Determine the [x, y] coordinate at the center of the cell enclosing the given text.  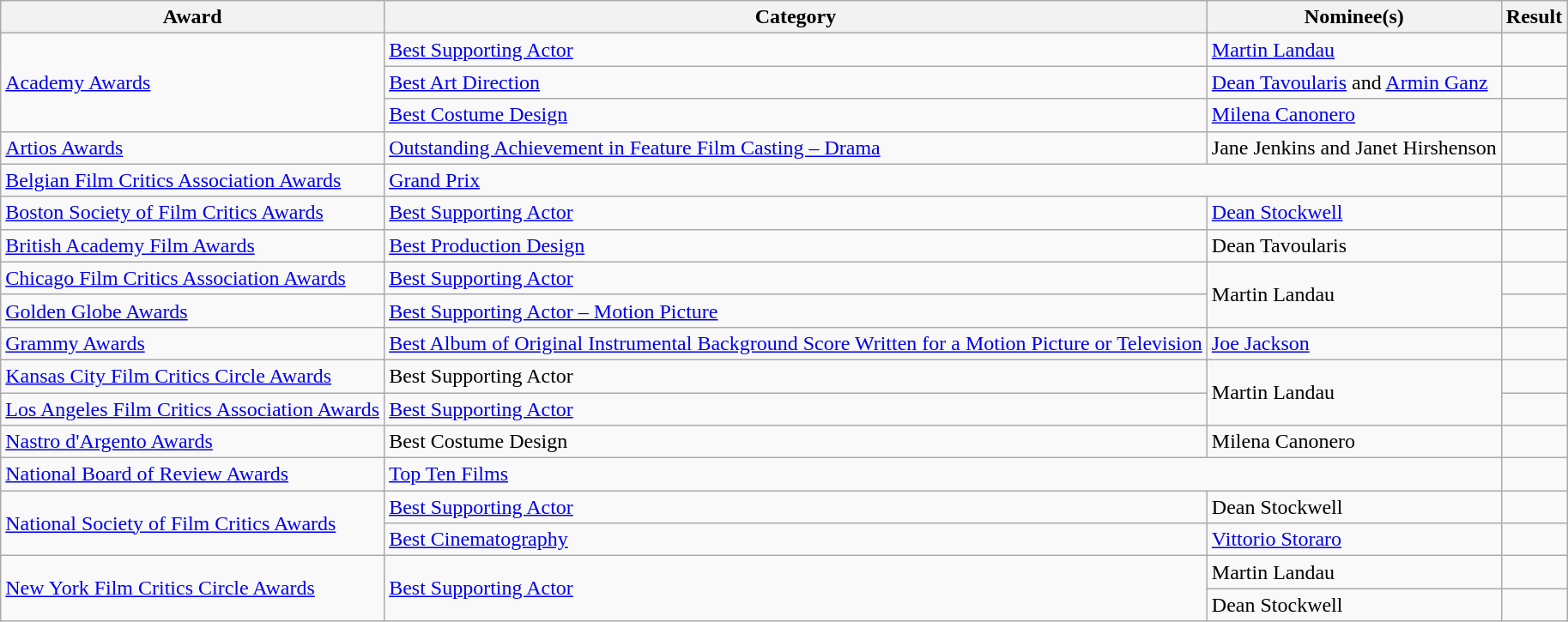
Dean Tavoularis [1354, 245]
Best Supporting Actor – Motion Picture [796, 311]
Joe Jackson [1354, 343]
Jane Jenkins and Janet Hirshenson [1354, 148]
Chicago Film Critics Association Awards [192, 278]
National Society of Film Critics Awards [192, 523]
Academy Awards [192, 82]
Outstanding Achievement in Feature Film Casting – Drama [796, 148]
Best Art Direction [796, 82]
Category [796, 17]
Boston Society of Film Critics Awards [192, 213]
Best Production Design [796, 245]
Award [192, 17]
Result [1534, 17]
Artios Awards [192, 148]
Nominee(s) [1354, 17]
Grand Prix [943, 180]
Kansas City Film Critics Circle Awards [192, 376]
Belgian Film Critics Association Awards [192, 180]
Best Album of Original Instrumental Background Score Written for a Motion Picture or Television [796, 343]
Best Cinematography [796, 540]
Los Angeles Film Critics Association Awards [192, 409]
National Board of Review Awards [192, 474]
Nastro d'Argento Awards [192, 442]
Golden Globe Awards [192, 311]
British Academy Film Awards [192, 245]
Dean Tavoularis and Armin Ganz [1354, 82]
Vittorio Storaro [1354, 540]
New York Film Critics Circle Awards [192, 589]
Top Ten Films [943, 474]
Grammy Awards [192, 343]
